Locate the cell with the specified text and output its (X, Y) center coordinate. 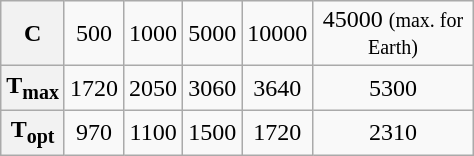
Topt (33, 132)
2050 (154, 88)
1100 (154, 132)
10000 (278, 34)
3640 (278, 88)
500 (94, 34)
1500 (212, 132)
970 (94, 132)
45000 (max. for Earth) (394, 34)
5300 (394, 88)
5000 (212, 34)
Tmax (33, 88)
2310 (394, 132)
C (33, 34)
1000 (154, 34)
3060 (212, 88)
